Find where the given text appears and provide that cell's center as [X, Y] coordinate. 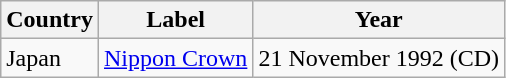
Label [175, 20]
Nippon Crown [175, 58]
Japan [50, 58]
Year [379, 20]
Country [50, 20]
21 November 1992 (CD) [379, 58]
